Scan for the cell matching the given text and deliver its (X, Y) coordinate at center. 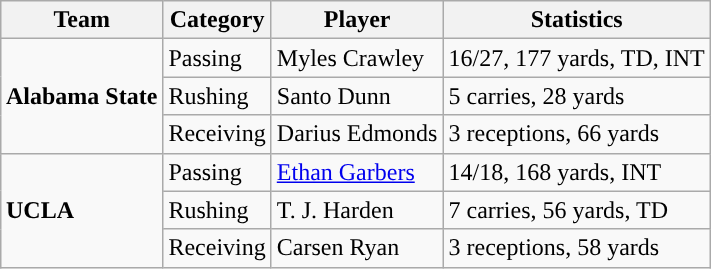
Ethan Garbers (357, 172)
14/18, 168 yards, INT (576, 172)
Team (81, 20)
3 receptions, 66 yards (576, 134)
T. J. Harden (357, 210)
Statistics (576, 20)
Santo Dunn (357, 96)
Carsen Ryan (357, 248)
UCLA (81, 210)
Alabama State (81, 96)
7 carries, 56 yards, TD (576, 210)
Myles Crawley (357, 58)
Category (217, 20)
Darius Edmonds (357, 134)
5 carries, 28 yards (576, 96)
Player (357, 20)
3 receptions, 58 yards (576, 248)
16/27, 177 yards, TD, INT (576, 58)
